Pinpoint the cell where the given text exists, returning its [X, Y] midpoint coordinate. 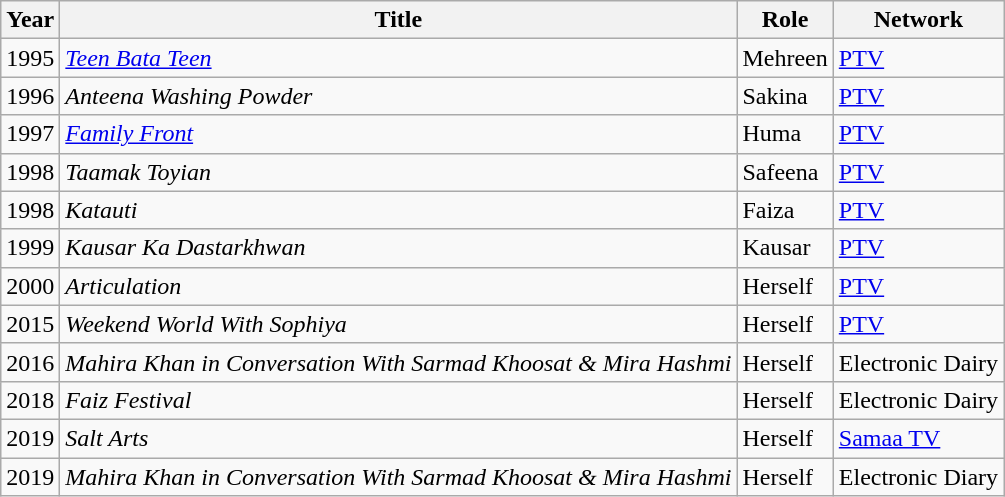
Taamak Toyian [398, 172]
Teen Bata Teen [398, 58]
Faiza [785, 210]
2018 [30, 400]
Articulation [398, 286]
Title [398, 20]
Family Front [398, 134]
2015 [30, 324]
Kausar Ka Dastarkhwan [398, 248]
Role [785, 20]
Huma [785, 134]
Katauti [398, 210]
Electronic Diary [918, 477]
Faiz Festival [398, 400]
1997 [30, 134]
Year [30, 20]
2000 [30, 286]
Samaa TV [918, 438]
Mehreen [785, 58]
Weekend World With Sophiya [398, 324]
Sakina [785, 96]
1996 [30, 96]
Network [918, 20]
Anteena Washing Powder [398, 96]
1999 [30, 248]
2016 [30, 362]
Safeena [785, 172]
1995 [30, 58]
Kausar [785, 248]
Salt Arts [398, 438]
